Return (x, y) of the center of cell containing provided text 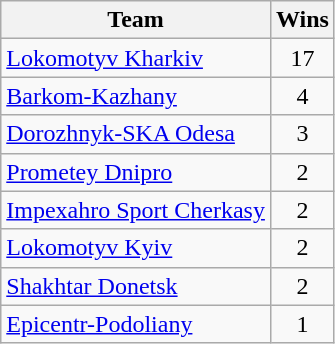
Impexahro Sport Cherkasy (136, 210)
Barkom-Kazhany (136, 96)
Team (136, 20)
Dorozhnyk-SKA Odesa (136, 134)
4 (302, 96)
Wins (302, 20)
Lokomotyv Kharkiv (136, 58)
17 (302, 58)
Shakhtar Donetsk (136, 286)
3 (302, 134)
1 (302, 324)
Prometey Dnipro (136, 172)
Epicentr-Podoliany (136, 324)
Lokomotyv Kyiv (136, 248)
